Capture the cell that displays the provided text and extract its (x, y) central coordinate. 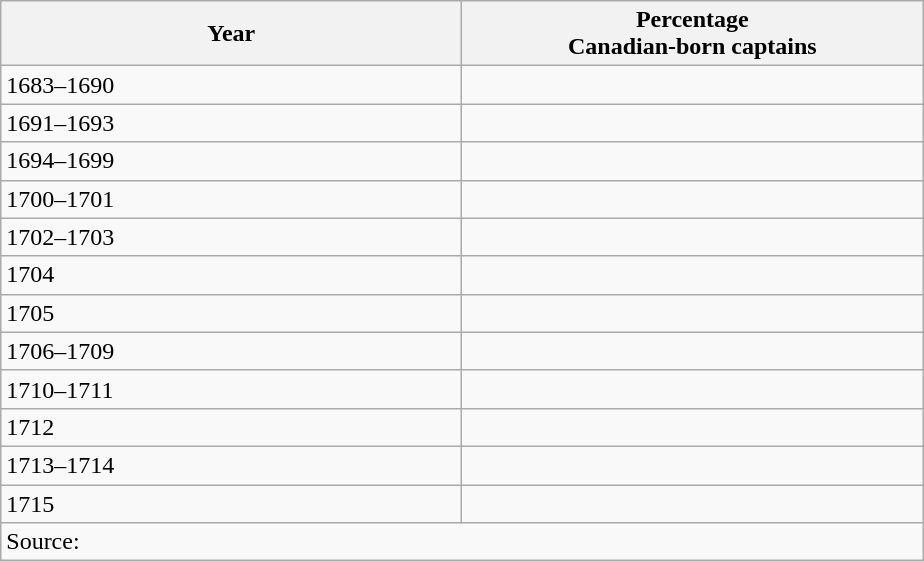
1704 (232, 275)
Percentage Canadian-born captains (692, 34)
1710–1711 (232, 389)
1702–1703 (232, 237)
1691–1693 (232, 123)
1700–1701 (232, 199)
1712 (232, 427)
Source: (462, 542)
Year (232, 34)
1705 (232, 313)
1683–1690 (232, 85)
1706–1709 (232, 351)
1715 (232, 503)
1713–1714 (232, 465)
1694–1699 (232, 161)
